Return [X, Y] of the center of cell containing provided text 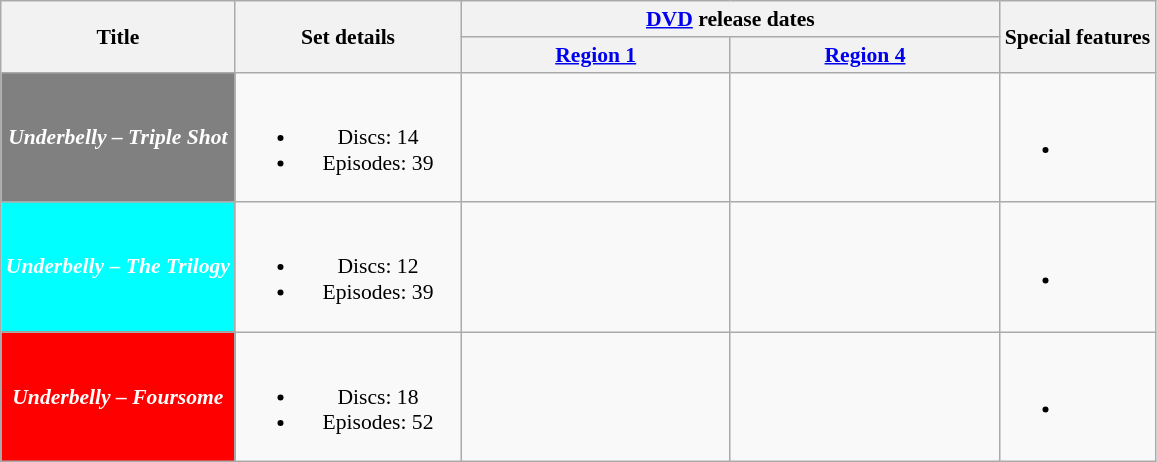
Special features [1078, 36]
Underbelly – The Trilogy [118, 267]
Region 4 [864, 55]
DVD release dates [730, 19]
Discs: 18Episodes: 52 [348, 397]
Underbelly – Triple Shot [118, 137]
Set details [348, 36]
Underbelly – Foursome [118, 397]
Title [118, 36]
Discs: 12Episodes: 39 [348, 267]
Region 1 [596, 55]
Discs: 14Episodes: 39 [348, 137]
